Detect which cell encompasses the target text, then output its [X, Y] center coordinate. 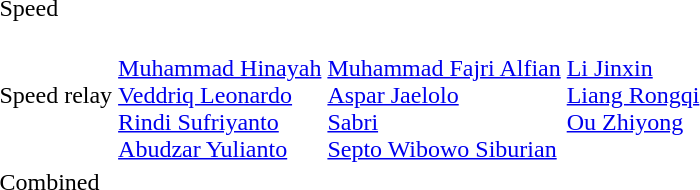
Muhammad Fajri AlfianAspar JaeloloSabriSepto Wibowo Siburian [444, 95]
Muhammad HinayahVeddriq LeonardoRindi SufriyantoAbudzar Yulianto [220, 95]
